Provide the [X, Y] coordinate of the cell's center where the given text is located.  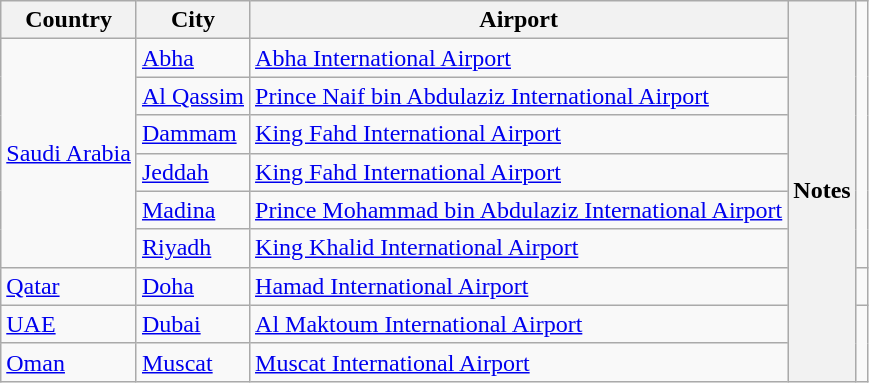
Doha [192, 286]
Riyadh [192, 248]
Prince Naif bin Abdulaziz International Airport [519, 96]
Prince Mohammad bin Abdulaziz International Airport [519, 210]
Jeddah [192, 172]
City [192, 20]
Muscat International Airport [519, 362]
Dammam [192, 134]
Oman [69, 362]
Madina [192, 210]
Muscat [192, 362]
Qatar [69, 286]
King Khalid International Airport [519, 248]
Hamad International Airport [519, 286]
Al Maktoum International Airport [519, 324]
Dubai [192, 324]
Al Qassim [192, 96]
Airport [519, 20]
Country [69, 20]
UAE [69, 324]
Saudi Arabia [69, 153]
Notes [822, 192]
Abha International Airport [519, 58]
Abha [192, 58]
